Detect which cell encompasses the target text, then output its [x, y] center coordinate. 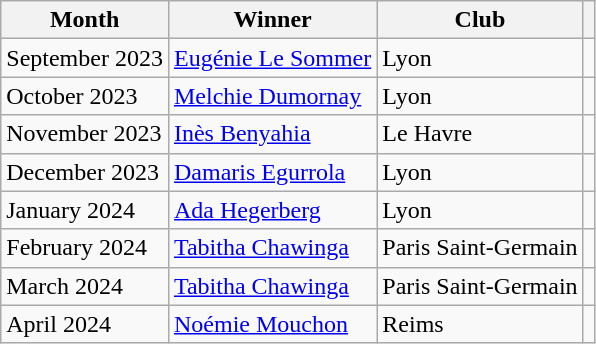
December 2023 [85, 172]
January 2024 [85, 210]
Ada Hegerberg [272, 210]
September 2023 [85, 58]
February 2024 [85, 248]
Inès Benyahia [272, 134]
Noémie Mouchon [272, 324]
Winner [272, 20]
Melchie Dumornay [272, 96]
Damaris Egurrola [272, 172]
November 2023 [85, 134]
October 2023 [85, 96]
Reims [480, 324]
March 2024 [85, 286]
Le Havre [480, 134]
Club [480, 20]
Month [85, 20]
Eugénie Le Sommer [272, 58]
April 2024 [85, 324]
